Search for the cell housing the specified text and yield its (X, Y) center coordinate. 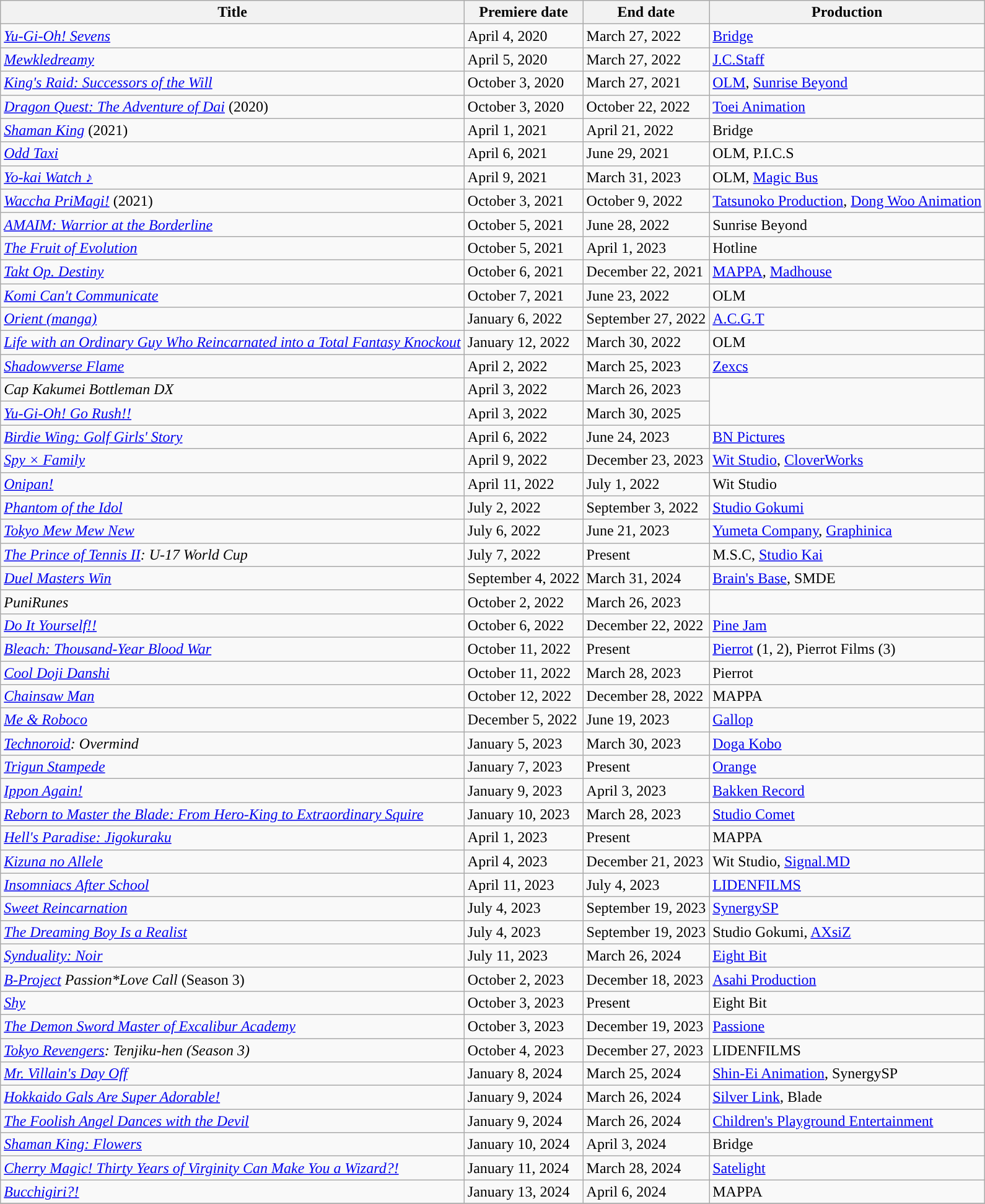
Cool Doji Danshi (233, 672)
Zexcs (847, 366)
Bleach: Thousand-Year Blood War (233, 649)
April 9, 2022 (523, 460)
March 30, 2025 (646, 413)
Studio Gokumi, AXsiZ (847, 932)
Title (233, 12)
Yu-Gi-Oh! Sevens (233, 36)
A.C.G.T (847, 319)
Wit Studio, CloverWorks (847, 460)
Shy (233, 1003)
March 28, 2024 (646, 1168)
Sunrise Beyond (847, 224)
March 30, 2023 (646, 744)
April 4, 2023 (523, 861)
Me & Roboco (233, 720)
Chainsaw Man (233, 696)
Sweet Reincarnation (233, 908)
January 10, 2023 (523, 814)
April 21, 2022 (646, 130)
Hell's Paradise: Jigokuraku (233, 838)
OLM, Magic Bus (847, 177)
December 28, 2022 (646, 696)
J.C.Staff (847, 59)
September 4, 2022 (523, 578)
July 1, 2022 (646, 484)
March 27, 2021 (646, 83)
October 6, 2021 (523, 271)
October 2, 2022 (523, 602)
December 23, 2023 (646, 460)
April 5, 2020 (523, 59)
Pierrot (847, 672)
Yo-kai Watch ♪ (233, 177)
January 7, 2023 (523, 767)
Synduality: Noir (233, 956)
Production (847, 12)
Shaman King: Flowers (233, 1145)
PuniRunes (233, 602)
Pine Jam (847, 625)
October 6, 2022 (523, 625)
April 6, 2021 (523, 154)
B-Project Passion*Love Call (Season 3) (233, 979)
July 6, 2022 (523, 531)
April 3, 2024 (646, 1145)
January 12, 2022 (523, 343)
April 6, 2022 (523, 437)
Shaman King (2021) (233, 130)
Yumeta Company, Graphinica (847, 531)
The Dreaming Boy Is a Realist (233, 932)
April 2, 2022 (523, 366)
Waccha PriMagi! (2021) (233, 201)
March 25, 2024 (646, 1074)
April 11, 2023 (523, 885)
October 4, 2023 (523, 1050)
Wit Studio, Signal.MD (847, 861)
Silver Link, Blade (847, 1097)
April 1, 2021 (523, 130)
MAPPA, Madhouse (847, 271)
The Demon Sword Master of Excalibur Academy (233, 1026)
Orange (847, 767)
June 19, 2023 (646, 720)
Children's Playground Entertainment (847, 1121)
OLM, P.I.C.S (847, 154)
December 21, 2023 (646, 861)
Trigun Stampede (233, 767)
SynergySP (847, 908)
October 22, 2022 (646, 107)
January 13, 2024 (523, 1192)
October 9, 2022 (646, 201)
July 2, 2022 (523, 508)
April 11, 2022 (523, 484)
January 11, 2024 (523, 1168)
October 12, 2022 (523, 696)
The Foolish Angel Dances with the Devil (233, 1121)
Asahi Production (847, 979)
Bakken Record (847, 791)
March 31, 2024 (646, 578)
September 27, 2022 (646, 319)
Tatsunoko Production, Dong Woo Animation (847, 201)
December 5, 2022 (523, 720)
April 3, 2023 (646, 791)
Satelight (847, 1168)
January 6, 2022 (523, 319)
Toei Animation (847, 107)
AMAIM: Warrior at the Borderline (233, 224)
Wit Studio (847, 484)
Tokyo Revengers: Tenjiku-hen (Season 3) (233, 1050)
January 9, 2023 (523, 791)
Hotline (847, 248)
OLM, Sunrise Beyond (847, 83)
September 3, 2022 (646, 508)
January 10, 2024 (523, 1145)
July 7, 2022 (523, 555)
Shin-Ei Animation, SynergySP (847, 1074)
October 2, 2023 (523, 979)
June 23, 2022 (646, 296)
December 18, 2023 (646, 979)
Technoroid: Overmind (233, 744)
Komi Can't Communicate (233, 296)
Life with an Ordinary Guy Who Reincarnated into a Total Fantasy Knockout (233, 343)
March 25, 2023 (646, 366)
Tokyo Mew Mew New (233, 531)
Spy × Family (233, 460)
March 30, 2022 (646, 343)
April 6, 2024 (646, 1192)
Premiere date (523, 12)
Passione (847, 1026)
June 21, 2023 (646, 531)
BN Pictures (847, 437)
April 9, 2021 (523, 177)
Cap Kakumei Bottleman DX (233, 390)
Studio Comet (847, 814)
Shadowverse Flame (233, 366)
April 4, 2020 (523, 36)
January 5, 2023 (523, 744)
The Fruit of Evolution (233, 248)
Brain's Base, SMDE (847, 578)
Dragon Quest: The Adventure of Dai (2020) (233, 107)
Mewkledreamy (233, 59)
Yu-Gi-Oh! Go Rush!! (233, 413)
Odd Taxi (233, 154)
June 24, 2023 (646, 437)
Onipan! (233, 484)
March 31, 2023 (646, 177)
M.S.C, Studio Kai (847, 555)
Duel Masters Win (233, 578)
Studio Gokumi (847, 508)
Birdie Wing: Golf Girls' Story (233, 437)
Bucchigiri?! (233, 1192)
Hokkaido Gals Are Super Adorable! (233, 1097)
June 28, 2022 (646, 224)
Kizuna no Allele (233, 861)
Phantom of the Idol (233, 508)
October 7, 2021 (523, 296)
Do It Yourself!! (233, 625)
July 11, 2023 (523, 956)
December 22, 2022 (646, 625)
October 3, 2021 (523, 201)
December 22, 2021 (646, 271)
Reborn to Master the Blade: From Hero-King to Extraordinary Squire (233, 814)
Insomniacs After School (233, 885)
Takt Op. Destiny (233, 271)
The Prince of Tennis II: U-17 World Cup (233, 555)
January 8, 2024 (523, 1074)
Doga Kobo (847, 744)
Mr. Villain's Day Off (233, 1074)
December 19, 2023 (646, 1026)
June 29, 2021 (646, 154)
Gallop (847, 720)
Orient (manga) (233, 319)
Pierrot (1, 2), Pierrot Films (3) (847, 649)
December 27, 2023 (646, 1050)
Ippon Again! (233, 791)
Cherry Magic! Thirty Years of Virginity Can Make You a Wizard?! (233, 1168)
King's Raid: Successors of the Will (233, 83)
End date (646, 12)
